Pinpoint the cell where the given text exists, returning its [x, y] midpoint coordinate. 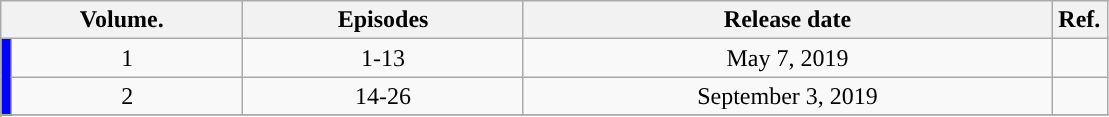
Release date [787, 20]
1-13 [383, 58]
May 7, 2019 [787, 58]
1 [128, 58]
Volume. [122, 20]
2 [128, 96]
Ref. [1080, 20]
14-26 [383, 96]
September 3, 2019 [787, 96]
Episodes [383, 20]
